Provide the [X, Y] coordinate of the cell's center where the given text is located.  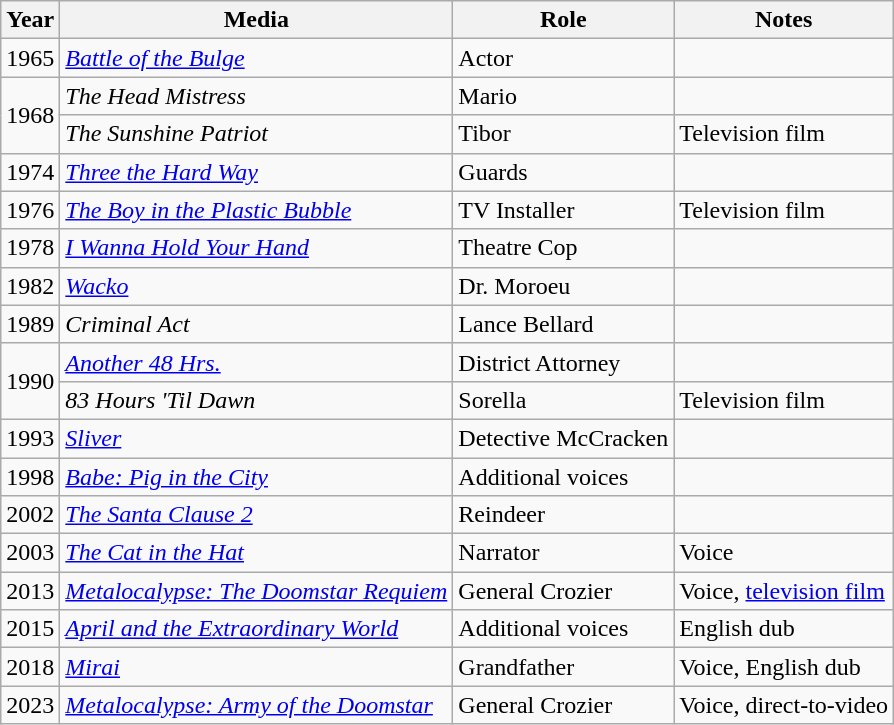
The Head Mistress [256, 96]
Voice [784, 553]
Grandfather [564, 667]
1974 [30, 172]
I Wanna Hold Your Hand [256, 248]
Metalocalypse: The Doomstar Requiem [256, 591]
1978 [30, 248]
The Cat in the Hat [256, 553]
1998 [30, 477]
Year [30, 20]
Notes [784, 20]
2003 [30, 553]
Metalocalypse: Army of the Doomstar [256, 705]
1993 [30, 438]
Dr. Moroeu [564, 286]
Detective McCracken [564, 438]
1990 [30, 381]
Media [256, 20]
The Boy in the Plastic Bubble [256, 210]
Wacko [256, 286]
Role [564, 20]
Tibor [564, 134]
1968 [30, 115]
Criminal Act [256, 324]
Guards [564, 172]
2013 [30, 591]
2023 [30, 705]
2002 [30, 515]
Sorella [564, 400]
April and the Extraordinary World [256, 629]
Battle of the Bulge [256, 58]
Another 48 Hrs. [256, 362]
Voice, English dub [784, 667]
1965 [30, 58]
The Sunshine Patriot [256, 134]
Lance Bellard [564, 324]
TV Installer [564, 210]
Voice, television film [784, 591]
Mario [564, 96]
83 Hours 'Til Dawn [256, 400]
Actor [564, 58]
1976 [30, 210]
1982 [30, 286]
Reindeer [564, 515]
Voice, direct-to-video [784, 705]
Sliver [256, 438]
2018 [30, 667]
Narrator [564, 553]
1989 [30, 324]
Theatre Cop [564, 248]
District Attorney [564, 362]
2015 [30, 629]
Babe: Pig in the City [256, 477]
Three the Hard Way [256, 172]
English dub [784, 629]
The Santa Clause 2 [256, 515]
Mirai [256, 667]
